Return the [x, y] coordinate for the center point of the cell that contains the specified text.  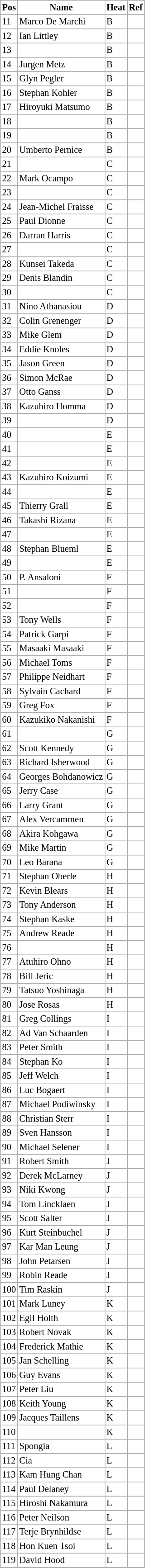
83 [9, 1047]
66 [9, 805]
16 [9, 93]
69 [9, 848]
52 [9, 606]
Pos [9, 8]
118 [9, 1546]
Ad Van Schaarden [61, 1033]
Mark Luney [61, 1304]
Cia [61, 1461]
102 [9, 1318]
67 [9, 820]
Kazuhiro Homma [61, 407]
Hiroyuki Matsumo [61, 107]
43 [9, 478]
53 [9, 620]
18 [9, 122]
Jacques Taillens [61, 1418]
Tony Anderson [61, 905]
40 [9, 435]
105 [9, 1361]
Peter Liu [61, 1389]
Marco De Marchi [61, 22]
Colin Grenenger [61, 321]
74 [9, 919]
65 [9, 791]
84 [9, 1062]
47 [9, 535]
Bill Jeric [61, 976]
Paul Delaney [61, 1489]
59 [9, 706]
Michael Toms [61, 663]
72 [9, 891]
Simon McRae [61, 378]
58 [9, 692]
John Petarsen [61, 1261]
27 [9, 250]
Ref [136, 8]
71 [9, 876]
Sven Hansson [61, 1133]
Frederick Mathie [61, 1347]
Sylvain Cachard [61, 692]
25 [9, 221]
David Hood [61, 1560]
24 [9, 207]
Akira Kohgawa [61, 834]
Richard Isherwood [61, 763]
Terje Brynhildse [61, 1532]
Derek McLarney [61, 1176]
38 [9, 407]
51 [9, 592]
Michael Selener [61, 1147]
86 [9, 1090]
22 [9, 179]
78 [9, 976]
116 [9, 1518]
Scott Kennedy [61, 748]
114 [9, 1489]
54 [9, 635]
Robin Reade [61, 1275]
Scott Salter [61, 1218]
Greg Fox [61, 706]
104 [9, 1347]
11 [9, 22]
Kazukiko Nakanishi [61, 720]
Peter Neilson [61, 1518]
29 [9, 278]
77 [9, 962]
Niki Kwong [61, 1190]
28 [9, 264]
81 [9, 1019]
Hiroshi Nakamura [61, 1503]
Stephan Blueml [61, 549]
98 [9, 1261]
111 [9, 1446]
90 [9, 1147]
17 [9, 107]
87 [9, 1104]
Stephan Kohler [61, 93]
Name [61, 8]
39 [9, 421]
Glyn Pegler [61, 79]
73 [9, 905]
Kurt Steinbuchel [61, 1233]
Tony Wells [61, 620]
Umberto Pernice [61, 150]
Thierry Grall [61, 506]
68 [9, 834]
Jan Schelling [61, 1361]
Jose Rosas [61, 1005]
21 [9, 164]
41 [9, 449]
101 [9, 1304]
109 [9, 1418]
70 [9, 862]
117 [9, 1532]
100 [9, 1290]
Ian Littley [61, 36]
Jerry Case [61, 791]
42 [9, 464]
Stephan Ko [61, 1062]
Tatsuo Yoshinaga [61, 990]
96 [9, 1233]
Peter Smith [61, 1047]
Stephan Oberle [61, 876]
12 [9, 36]
26 [9, 236]
Tom Lincklaen [61, 1204]
Mike Martin [61, 848]
Stephan Kaske [61, 919]
Andrew Reade [61, 933]
76 [9, 948]
Michael Podiwinsky [61, 1104]
91 [9, 1161]
62 [9, 748]
Mike Glem [61, 335]
107 [9, 1389]
Kam Hung Chan [61, 1475]
Eddie Knoles [61, 350]
55 [9, 649]
92 [9, 1176]
P. Ansaloni [61, 578]
Keith Young [61, 1404]
33 [9, 335]
20 [9, 150]
Luc Bogaert [61, 1090]
60 [9, 720]
88 [9, 1119]
Kevin Blears [61, 891]
Denis Blandin [61, 278]
Paul Dionne [61, 221]
14 [9, 65]
36 [9, 378]
Patrick Garpi [61, 635]
112 [9, 1461]
63 [9, 763]
Jason Green [61, 364]
Kunsei Takeda [61, 264]
49 [9, 563]
15 [9, 79]
19 [9, 136]
Jean-Michel Fraisse [61, 207]
61 [9, 734]
Kazuhiro Koizumi [61, 478]
44 [9, 492]
46 [9, 521]
106 [9, 1375]
Jurgen Metz [61, 65]
Atuhiro Ohno [61, 962]
Nino Athanasiou [61, 307]
50 [9, 578]
115 [9, 1503]
13 [9, 50]
57 [9, 677]
35 [9, 364]
37 [9, 392]
Spongia [61, 1446]
97 [9, 1247]
82 [9, 1033]
Leo Barana [61, 862]
Otto Ganss [61, 392]
34 [9, 350]
75 [9, 933]
Hon Kuen Tsoi [61, 1546]
Guy Evans [61, 1375]
Alex Vercammen [61, 820]
110 [9, 1432]
Robert Smith [61, 1161]
Christian Sterr [61, 1119]
95 [9, 1218]
93 [9, 1190]
113 [9, 1475]
48 [9, 549]
Darran Harris [61, 236]
Tim Raskin [61, 1290]
Jeff Welch [61, 1076]
Georges Bohdanowicz [61, 777]
119 [9, 1560]
85 [9, 1076]
89 [9, 1133]
Kar Man Leung [61, 1247]
80 [9, 1005]
Egil Holth [61, 1318]
Mark Ocampo [61, 179]
99 [9, 1275]
23 [9, 193]
31 [9, 307]
32 [9, 321]
45 [9, 506]
103 [9, 1332]
108 [9, 1404]
Philippe Neidhart [61, 677]
Masaaki Masaaki [61, 649]
Larry Grant [61, 805]
94 [9, 1204]
30 [9, 293]
56 [9, 663]
Takashi Rizana [61, 521]
Heat [116, 8]
Greg Collings [61, 1019]
Robert Novak [61, 1332]
79 [9, 990]
64 [9, 777]
